Detect which cell encompasses the target text, then output its (X, Y) center coordinate. 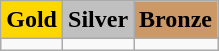
Gold (32, 20)
Bronze (176, 20)
Silver (98, 20)
